Scan for the cell matching the given text and deliver its (X, Y) coordinate at center. 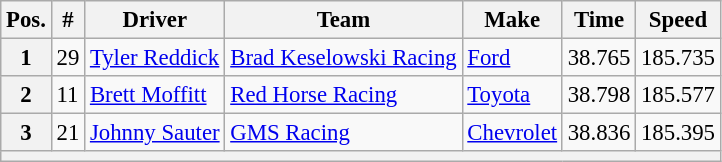
Brad Keselowski Racing (344, 58)
38.836 (598, 133)
Red Horse Racing (344, 95)
3 (26, 133)
38.765 (598, 58)
185.735 (678, 58)
Driver (155, 20)
Toyota (512, 95)
Johnny Sauter (155, 133)
Pos. (26, 20)
Tyler Reddick (155, 58)
29 (68, 58)
Brett Moffitt (155, 95)
# (68, 20)
Chevrolet (512, 133)
GMS Racing (344, 133)
185.395 (678, 133)
1 (26, 58)
21 (68, 133)
185.577 (678, 95)
38.798 (598, 95)
Time (598, 20)
11 (68, 95)
Team (344, 20)
Make (512, 20)
Ford (512, 58)
Speed (678, 20)
2 (26, 95)
